Output the [X, Y] coordinate of the center of the cell containing the given text.  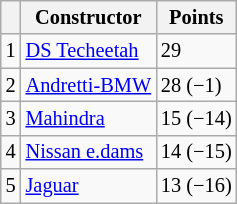
Mahindra [88, 118]
3 [11, 118]
1 [11, 51]
5 [11, 186]
15 (−14) [196, 118]
Jaguar [88, 186]
14 (−15) [196, 152]
13 (−16) [196, 186]
Nissan e.dams [88, 152]
Points [196, 17]
28 (−1) [196, 85]
DS Techeetah [88, 51]
4 [11, 152]
29 [196, 51]
2 [11, 85]
Constructor [88, 17]
Andretti-BMW [88, 85]
